Detect which cell encompasses the target text, then output its [x, y] center coordinate. 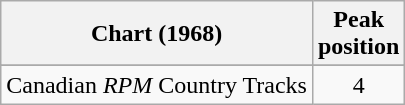
Canadian RPM Country Tracks [157, 85]
Peakposition [358, 34]
Chart (1968) [157, 34]
4 [358, 85]
